Determine the (x, y) coordinate at the center of the cell enclosing the given text.  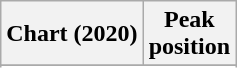
Peakposition (189, 34)
Chart (2020) (72, 34)
